Capture the cell that displays the provided text and extract its [X, Y] central coordinate. 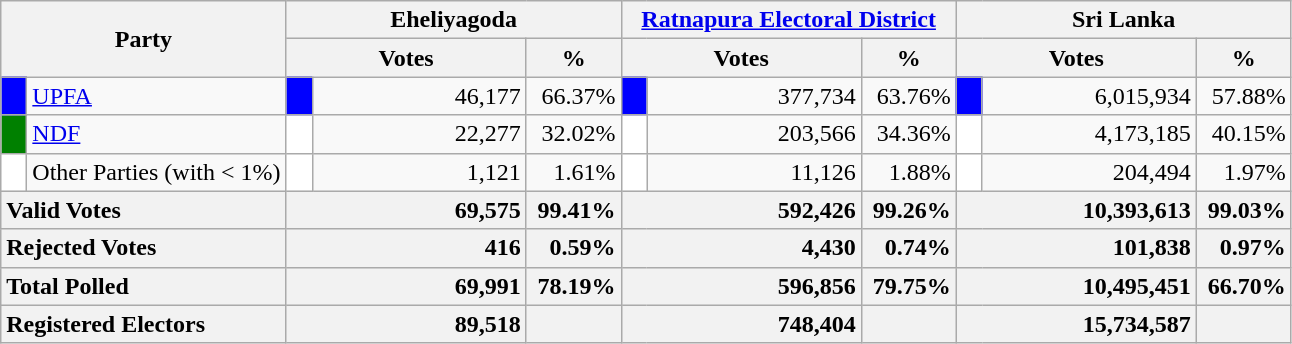
416 [406, 248]
Ratnapura Electoral District [788, 20]
6,015,934 [1089, 96]
4,430 [741, 248]
Rejected Votes [144, 248]
Other Parties (with < 1%) [156, 172]
46,177 [419, 96]
748,404 [741, 324]
Sri Lanka [1124, 20]
40.15% [1244, 134]
89,518 [406, 324]
99.26% [908, 210]
Total Polled [144, 286]
1.97% [1244, 172]
Registered Electors [144, 324]
79.75% [908, 286]
69,991 [406, 286]
Valid Votes [144, 210]
34.36% [908, 134]
UPFA [156, 96]
15,734,587 [1076, 324]
66.70% [1244, 286]
63.76% [908, 96]
0.97% [1244, 248]
66.37% [574, 96]
78.19% [574, 286]
1.61% [574, 172]
32.02% [574, 134]
0.74% [908, 248]
11,126 [754, 172]
99.41% [574, 210]
101,838 [1076, 248]
22,277 [419, 134]
NDF [156, 134]
57.88% [1244, 96]
204,494 [1089, 172]
69,575 [406, 210]
10,495,451 [1076, 286]
1.88% [908, 172]
4,173,185 [1089, 134]
377,734 [754, 96]
0.59% [574, 248]
1,121 [419, 172]
203,566 [754, 134]
Eheliyagoda [454, 20]
592,426 [741, 210]
Party [144, 39]
596,856 [741, 286]
99.03% [1244, 210]
10,393,613 [1076, 210]
